Provide the (X, Y) coordinate of the cell's center where the given text is located.  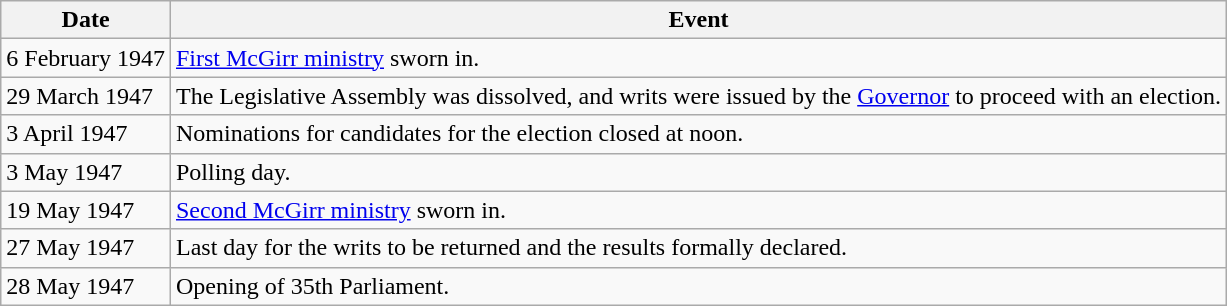
3 May 1947 (86, 172)
6 February 1947 (86, 58)
Last day for the writs to be returned and the results formally declared. (698, 248)
The Legislative Assembly was dissolved, and writs were issued by the Governor to proceed with an election. (698, 96)
29 March 1947 (86, 96)
Opening of 35th Parliament. (698, 286)
19 May 1947 (86, 210)
Nominations for candidates for the election closed at noon. (698, 134)
First McGirr ministry sworn in. (698, 58)
27 May 1947 (86, 248)
Event (698, 20)
Second McGirr ministry sworn in. (698, 210)
28 May 1947 (86, 286)
Date (86, 20)
Polling day. (698, 172)
3 April 1947 (86, 134)
